Return [x, y] of the center of cell containing provided text 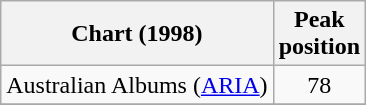
Chart (1998) [137, 34]
Peakposition [319, 34]
Australian Albums (ARIA) [137, 85]
78 [319, 85]
